Capture the cell that displays the provided text and extract its [x, y] central coordinate. 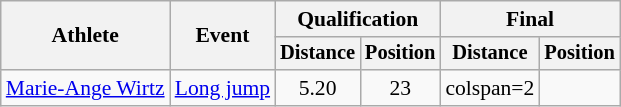
Qualification [358, 19]
Marie-Ange Wirtz [86, 88]
Final [530, 19]
Athlete [86, 36]
5.20 [318, 88]
23 [400, 88]
Long jump [222, 88]
Event [222, 36]
colspan=2 [490, 88]
